Return the (x, y) coordinate for the center point of the cell that contains the specified text.  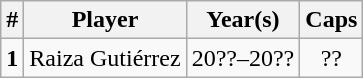
Caps (332, 20)
# (12, 20)
Raiza Gutiérrez (105, 58)
?? (332, 58)
Player (105, 20)
Year(s) (243, 20)
1 (12, 58)
20??–20?? (243, 58)
